Pinpoint the cell where the given text exists, returning its (X, Y) midpoint coordinate. 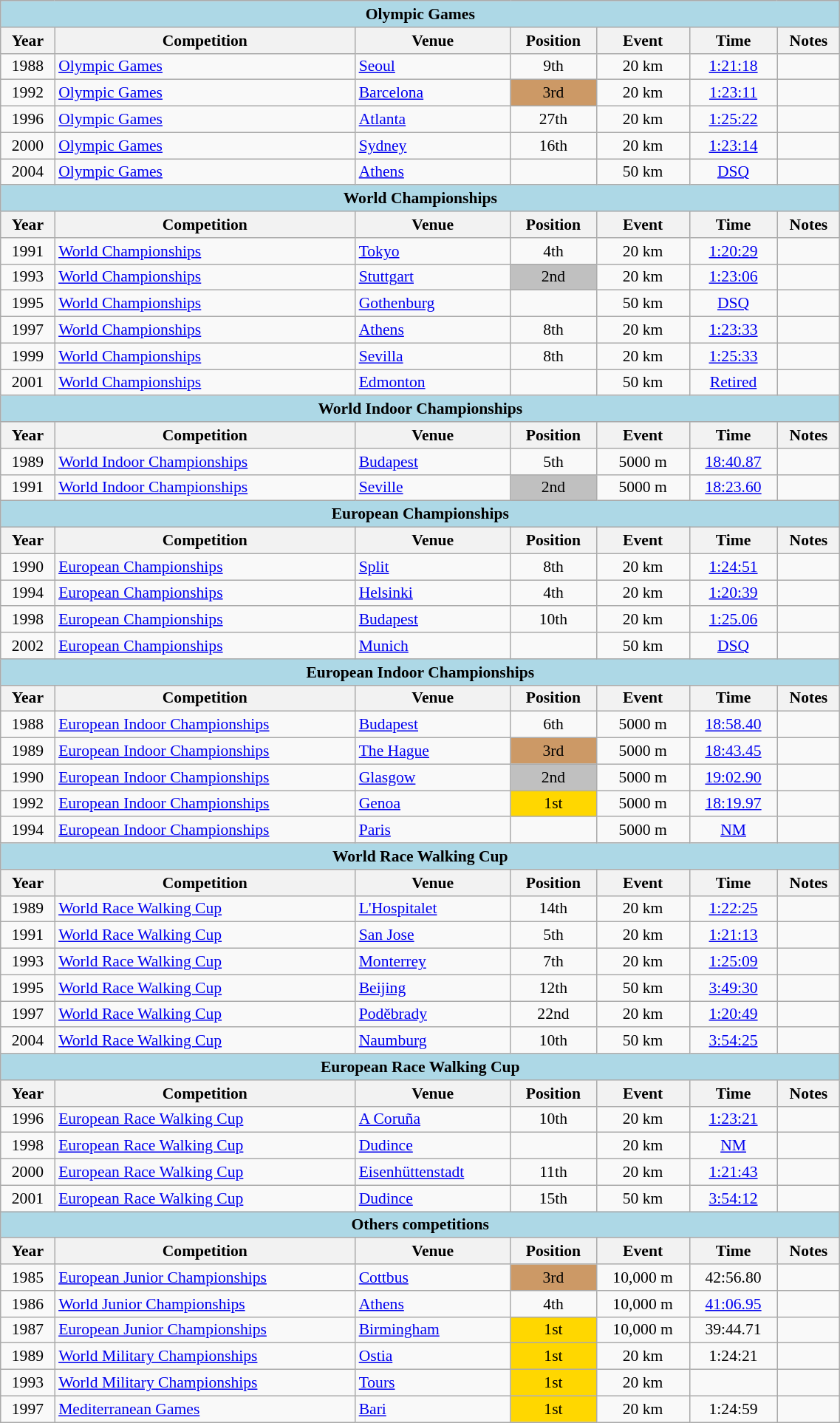
1:23:14 (733, 146)
41:06.95 (733, 1304)
1:23:21 (733, 1119)
Gothenburg (433, 304)
16th (553, 146)
L'Hospitalet (433, 909)
11th (553, 1173)
Poděbrady (433, 1014)
Split (433, 567)
1987 (28, 1330)
Tours (433, 1383)
18:43.45 (733, 751)
6th (553, 725)
Birmingham (433, 1330)
15th (553, 1198)
18:40.87 (733, 462)
Bari (433, 1409)
2002 (28, 646)
Seoul (433, 66)
39:44.71 (733, 1330)
1:24:21 (733, 1357)
Stuttgart (433, 277)
Tokyo (433, 251)
1:20:49 (733, 1014)
42:56.80 (733, 1277)
Paris (433, 830)
1:21:13 (733, 935)
22nd (553, 1014)
1:23:11 (733, 93)
1:22:25 (733, 909)
Eisenhüttenstadt (433, 1173)
1:21:18 (733, 66)
1999 (28, 356)
Atlanta (433, 120)
3:54:25 (733, 1041)
Helsinki (433, 593)
Mediterranean Games (205, 1409)
9th (553, 66)
Seville (433, 488)
1985 (28, 1277)
7th (553, 962)
The Hague (433, 751)
Retired (733, 383)
18:19.97 (733, 804)
14th (553, 909)
1:20:29 (733, 251)
San Jose (433, 935)
A Coruña (433, 1119)
Cottbus (433, 1277)
Munich (433, 646)
Edmonton (433, 383)
1:24:51 (733, 567)
Monterrey (433, 962)
Glasgow (433, 777)
Beijing (433, 988)
1:20:39 (733, 593)
12th (553, 988)
Sevilla (433, 356)
1:24:59 (733, 1409)
3:54:12 (733, 1198)
World Junior Championships (205, 1304)
1:23:33 (733, 330)
1:25:22 (733, 120)
19:02.90 (733, 777)
Genoa (433, 804)
27th (553, 120)
3:49:30 (733, 988)
1:25.06 (733, 620)
1:25:09 (733, 962)
1986 (28, 1304)
18:58.40 (733, 725)
Barcelona (433, 93)
Sydney (433, 146)
Naumburg (433, 1041)
1:25:33 (733, 356)
1:21:43 (733, 1173)
18:23.60 (733, 488)
Ostia (433, 1357)
Others competitions (420, 1225)
1:23:06 (733, 277)
